Search for the cell housing the specified text and yield its [x, y] center coordinate. 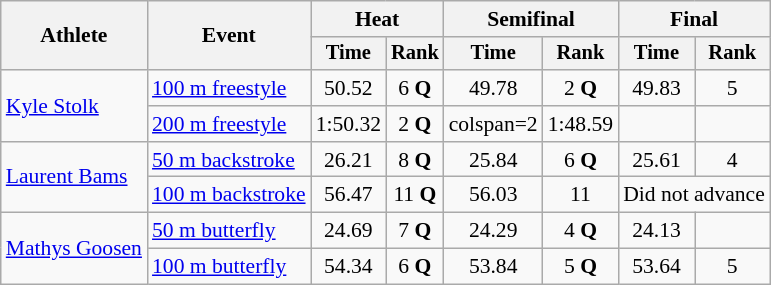
25.84 [494, 160]
25.61 [656, 160]
50 m butterfly [229, 231]
26.21 [348, 160]
1:48.59 [580, 124]
100 m butterfly [229, 267]
56.03 [494, 195]
50.52 [348, 88]
Event [229, 36]
53.84 [494, 267]
49.78 [494, 88]
colspan=2 [494, 124]
Athlete [74, 36]
5 Q [580, 267]
100 m backstroke [229, 195]
24.69 [348, 231]
4 [732, 160]
Semifinal [532, 19]
Heat [378, 19]
49.83 [656, 88]
Laurent Bams [74, 178]
1:50.32 [348, 124]
Did not advance [694, 195]
Kyle Stolk [74, 106]
Final [694, 19]
11 [580, 195]
8 Q [415, 160]
24.13 [656, 231]
24.29 [494, 231]
Mathys Goosen [74, 248]
11 Q [415, 195]
4 Q [580, 231]
200 m freestyle [229, 124]
53.64 [656, 267]
56.47 [348, 195]
100 m freestyle [229, 88]
54.34 [348, 267]
7 Q [415, 231]
50 m backstroke [229, 160]
